Capture the cell that displays the provided text and extract its [x, y] central coordinate. 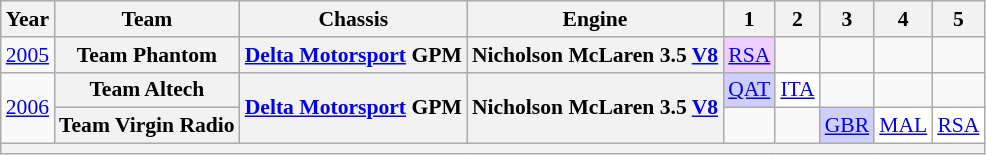
Chassis [354, 19]
GBR [848, 126]
QAT [749, 90]
MAL [903, 126]
Team [147, 19]
1 [749, 19]
2 [797, 19]
ITA [797, 90]
2006 [28, 108]
Team Virgin Radio [147, 126]
4 [903, 19]
Engine [595, 19]
Team Phantom [147, 55]
Year [28, 19]
5 [958, 19]
2005 [28, 55]
Team Altech [147, 90]
3 [848, 19]
